Return the [X, Y] coordinate for the center point of the cell that contains the specified text.  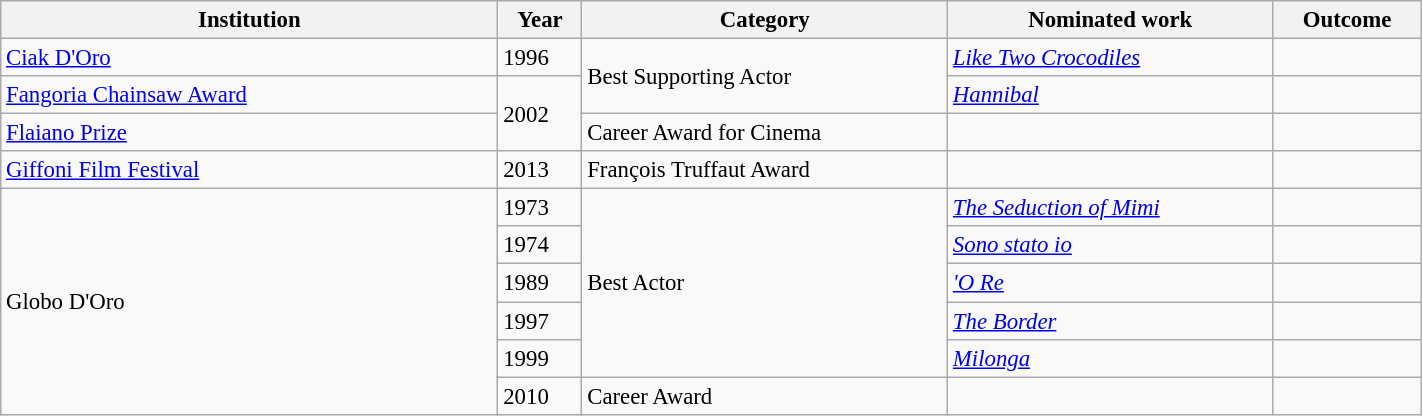
The Seduction of Mimi [1110, 208]
Institution [250, 20]
2013 [540, 170]
Nominated work [1110, 20]
1997 [540, 321]
Milonga [1110, 358]
Outcome [1347, 20]
Career Award [765, 396]
1974 [540, 245]
Globo D'Oro [250, 302]
Like Two Crocodiles [1110, 58]
Category [765, 20]
Year [540, 20]
François Truffaut Award [765, 170]
Best Actor [765, 283]
1996 [540, 58]
1989 [540, 283]
2002 [540, 114]
'O Re [1110, 283]
The Border [1110, 321]
Career Award for Cinema [765, 133]
Giffoni Film Festival [250, 170]
Best Supporting Actor [765, 76]
1973 [540, 208]
Fangoria Chainsaw Award [250, 95]
Sono stato io [1110, 245]
2010 [540, 396]
Hannibal [1110, 95]
1999 [540, 358]
Flaiano Prize [250, 133]
Ciak D'Oro [250, 58]
